From the cell containing the given text, extract its center point as (X, Y) coordinate. 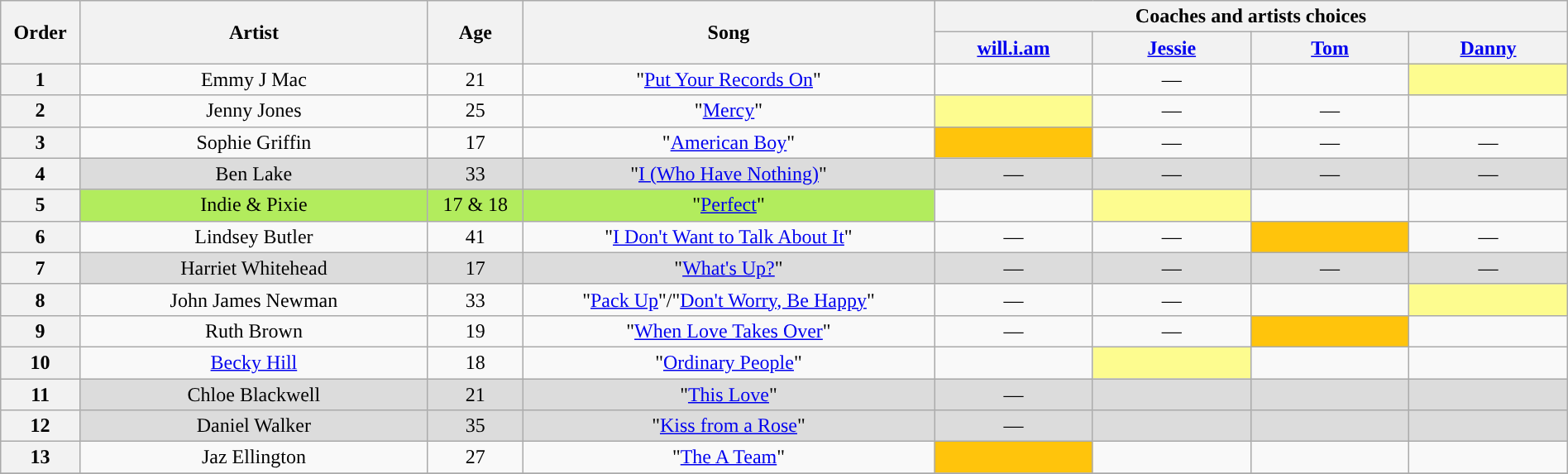
"Mercy" (729, 111)
"When Love Takes Over" (729, 331)
"I Don't Want to Talk About It" (729, 237)
"This Love" (729, 395)
Song (729, 32)
Tom (1330, 48)
Ruth Brown (253, 331)
10 (41, 362)
Lindsey Butler (253, 237)
"What's Up?" (729, 268)
Jenny Jones (253, 111)
"Kiss from a Rose" (729, 426)
35 (475, 426)
2 (41, 111)
"Ordinary People" (729, 362)
9 (41, 331)
Danny (1489, 48)
"American Boy" (729, 142)
41 (475, 237)
25 (475, 111)
Ben Lake (253, 174)
3 (41, 142)
Harriet Whitehead (253, 268)
1 (41, 79)
7 (41, 268)
18 (475, 362)
John James Newman (253, 299)
4 (41, 174)
12 (41, 426)
5 (41, 205)
Age (475, 32)
19 (475, 331)
"Perfect" (729, 205)
11 (41, 395)
13 (41, 457)
Indie & Pixie (253, 205)
Emmy J Mac (253, 79)
Coaches and artists choices (1251, 17)
27 (475, 457)
Daniel Walker (253, 426)
"I (Who Have Nothing)" (729, 174)
17 & 18 (475, 205)
8 (41, 299)
Becky Hill (253, 362)
"Put Your Records On" (729, 79)
will.i.am (1014, 48)
"Pack Up"/"Don't Worry, Be Happy" (729, 299)
Artist (253, 32)
Jaz Ellington (253, 457)
Jessie (1171, 48)
6 (41, 237)
Order (41, 32)
Sophie Griffin (253, 142)
Chloe Blackwell (253, 395)
"The A Team" (729, 457)
